Detect which cell encompasses the target text, then output its (X, Y) center coordinate. 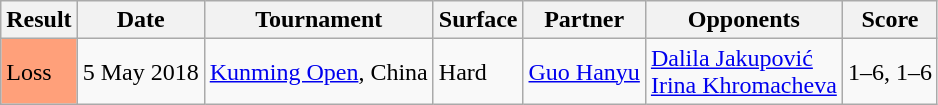
5 May 2018 (140, 72)
Score (890, 20)
Opponents (744, 20)
Surface (478, 20)
Guo Hanyu (584, 72)
Loss (39, 72)
Kunming Open, China (318, 72)
1–6, 1–6 (890, 72)
Dalila Jakupović Irina Khromacheva (744, 72)
Date (140, 20)
Hard (478, 72)
Partner (584, 20)
Tournament (318, 20)
Result (39, 20)
